Pinpoint the cell where the given text exists, returning its (x, y) midpoint coordinate. 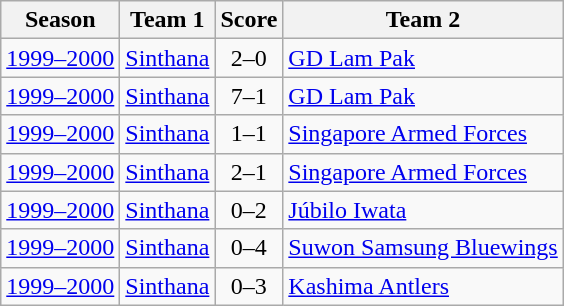
Season (60, 20)
Kashima Antlers (423, 286)
0–2 (249, 210)
Team 1 (168, 20)
7–1 (249, 96)
1–1 (249, 134)
2–1 (249, 172)
0–3 (249, 286)
Suwon Samsung Bluewings (423, 248)
0–4 (249, 248)
Score (249, 20)
2–0 (249, 58)
Team 2 (423, 20)
Júbilo Iwata (423, 210)
